Provide the (x, y) coordinate of the cell's center where the given text is located.  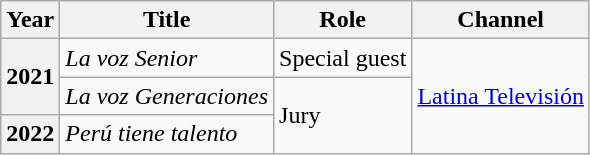
Year (30, 20)
2021 (30, 77)
2022 (30, 134)
Role (343, 20)
Special guest (343, 58)
Channel (501, 20)
La voz Generaciones (167, 96)
La voz Senior (167, 58)
Title (167, 20)
Perú tiene talento (167, 134)
Jury (343, 115)
Latina Televisión (501, 96)
